Detect which cell encompasses the target text, then output its [X, Y] center coordinate. 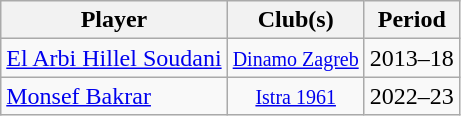
Istra 1961 [296, 96]
Player [114, 20]
Club(s) [296, 20]
Monsef Bakrar [114, 96]
El Arbi Hillel Soudani [114, 58]
2013–18 [412, 58]
Period [412, 20]
2022–23 [412, 96]
Dinamo Zagreb [296, 58]
